Extract the [X, Y] coordinate from the center of the cell holding the provided text.  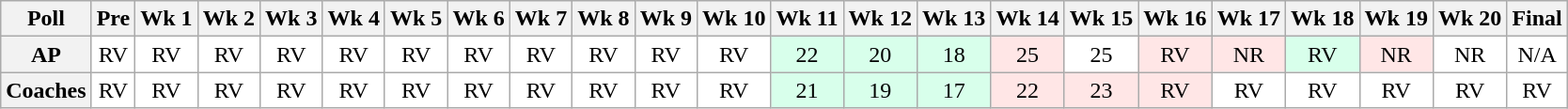
Wk 6 [478, 19]
Poll [46, 19]
Wk 15 [1101, 19]
20 [880, 54]
Wk 16 [1175, 19]
Wk 19 [1396, 19]
Wk 9 [666, 19]
Wk 11 [807, 19]
Wk 2 [228, 19]
18 [953, 54]
21 [807, 90]
Wk 13 [953, 19]
17 [953, 90]
19 [880, 90]
Wk 20 [1469, 19]
Coaches [46, 90]
23 [1101, 90]
Wk 17 [1248, 19]
Wk 5 [416, 19]
Wk 8 [604, 19]
Wk 12 [880, 19]
N/A [1537, 54]
Wk 18 [1323, 19]
Wk 3 [291, 19]
Wk 4 [353, 19]
Wk 10 [734, 19]
Wk 1 [166, 19]
AP [46, 54]
Wk 14 [1027, 19]
Pre [113, 19]
Wk 7 [541, 19]
Final [1537, 19]
